Extract the [X, Y] coordinate from the center of the cell holding the provided text.  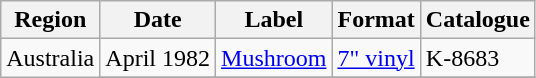
Catalogue [478, 20]
7" vinyl [376, 58]
Format [376, 20]
Region [50, 20]
April 1982 [158, 58]
Date [158, 20]
Label [274, 20]
Australia [50, 58]
K-8683 [478, 58]
Mushroom [274, 58]
